Find where the given text appears and provide that cell's center as [X, Y] coordinate. 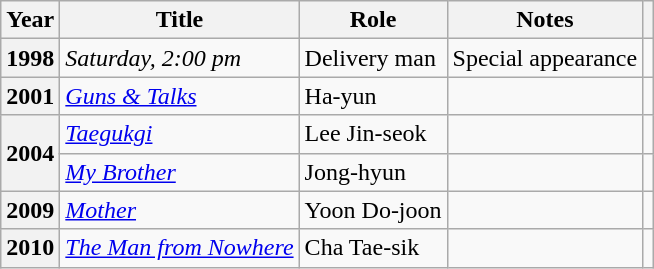
2010 [30, 248]
2004 [30, 153]
Lee Jin-seok [373, 134]
Saturday, 2:00 pm [180, 58]
Yoon Do-joon [373, 210]
Taegukgi [180, 134]
Mother [180, 210]
2001 [30, 96]
Cha Tae-sik [373, 248]
Jong-hyun [373, 172]
The Man from Nowhere [180, 248]
Delivery man [373, 58]
Year [30, 20]
Title [180, 20]
Ha-yun [373, 96]
My Brother [180, 172]
1998 [30, 58]
Guns & Talks [180, 96]
2009 [30, 210]
Role [373, 20]
Notes [545, 20]
Special appearance [545, 58]
